Provide the [X, Y] coordinate of the cell's center where the given text is located.  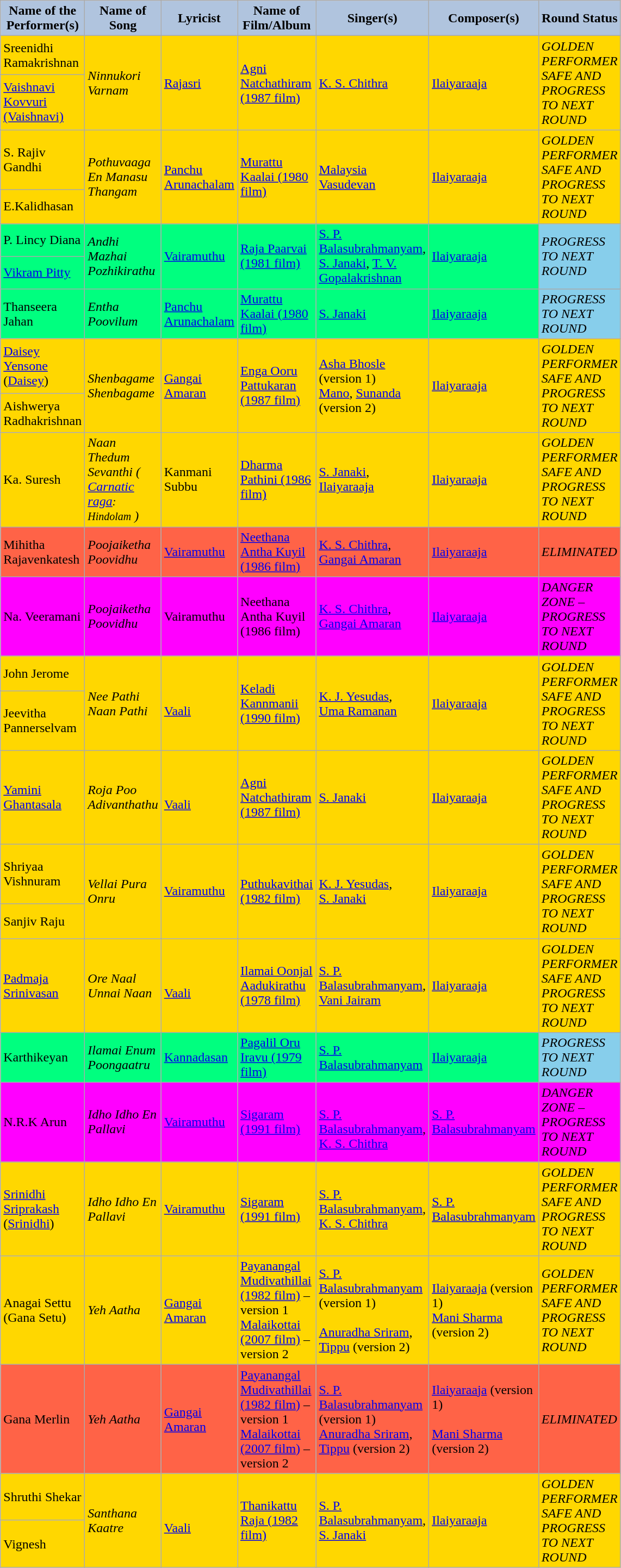
Andhi Mazhai Pozhikirathu [123, 257]
Shruthi Shekar [42, 1497]
Vikram Pitty [42, 272]
Composer(s) [484, 18]
Aishwerya Radhakrishnan [42, 413]
Ore Naal Unnai Naan [123, 985]
N.R.K Arun [42, 1122]
Ka. Suresh [42, 479]
Naan Thedum Sevanthi ( Carnatic raga: Hindolam ) [123, 479]
Yamini Ghantasala [42, 797]
Gana Merlin [42, 1419]
Sreenidhi Ramakrishnan [42, 55]
K. J. Yesudas,S. Janaki [372, 891]
Name of the Performer(s) [42, 18]
Karthikeyan [42, 1058]
Na. Veeramani [42, 616]
Kanmani Subbu [199, 479]
John Jerome [42, 673]
Thanseera Jahan [42, 314]
Dharma Pathini (1986 film) [277, 479]
S. P. Balasubrahmanyam, S. Janaki, T. V. Gopalakrishnan [372, 257]
Thanikattu Raja (1982 film) [277, 1521]
Shriyaa Vishnuram [42, 874]
Pagalil Oru Iravu (1979 film) [277, 1058]
Daisey Yensone(Daisey) [42, 366]
Roja Poo Adivanthathu [123, 797]
S. P. Balasubrahmanyam, S. Janaki [372, 1521]
Ilamai Oonjal Aadukirathu (1978 film) [277, 985]
Kannadasan [199, 1058]
Puthukavithai (1982 film) [277, 891]
E.Kalidhasan [42, 207]
Singer(s) [372, 18]
Lyricist [199, 18]
S. Rajiv Gandhi [42, 160]
S. Janaki,Ilaiyaraaja [372, 479]
Pothuvaaga En Manasu Thangam [123, 177]
Mihitha Rajavenkatesh [42, 552]
Asha Bhosle(version 1)Mano, Sunanda (version 2) [372, 386]
Anagai Settu (Gana Setu) [42, 1310]
Name of Song [123, 18]
Keladi Kannmanii (1990 film) [277, 703]
Ilamai Enum Poongaatru [123, 1058]
Malaysia Vasudevan [372, 177]
S. P. Balasubrahmanyam, Vani Jairam [372, 985]
Nee Pathi Naan Pathi [123, 703]
K. J. Yesudas, Uma Ramanan [372, 703]
Vaishnavi Kovvuri (Vaishnavi) [42, 102]
Rajasri [199, 83]
Sanjiv Raju [42, 921]
Enga Ooru Pattukaran (1987 film) [277, 386]
K. S. Chithra [372, 83]
Entha Poovilum [123, 314]
Ninnukori Varnam [123, 83]
Raja Paarvai (1981 film) [277, 257]
Srinidhi Sriprakash (Srinidhi) [42, 1209]
Jeevitha Pannerselvam [42, 721]
Vellai Pura Onru [123, 891]
Padmaja Srinivasan [42, 985]
Santhana Kaatre [123, 1521]
Shenbagame Shenbagame [123, 386]
Name of Film/Album [277, 18]
Round Status [580, 18]
Vignesh [42, 1544]
P. Lincy Diana [42, 240]
